Output the [x, y] coordinate of the center of the cell containing the given text.  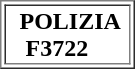
POLIZIA F3722 [66, 34]
